Capture the cell that displays the provided text and extract its (X, Y) central coordinate. 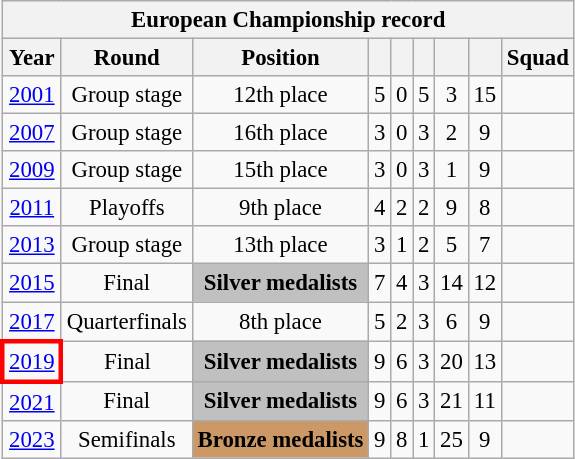
2001 (32, 95)
Squad (538, 58)
2007 (32, 133)
2009 (32, 170)
2017 (32, 322)
12th place (280, 95)
15 (484, 95)
13 (484, 362)
14 (452, 283)
20 (452, 362)
European Championship record (288, 20)
Semifinals (126, 439)
2011 (32, 208)
2019 (32, 362)
2023 (32, 439)
2015 (32, 283)
25 (452, 439)
Quarterfinals (126, 322)
2021 (32, 400)
Playoffs (126, 208)
15th place (280, 170)
11 (484, 400)
21 (452, 400)
Year (32, 58)
16th place (280, 133)
8th place (280, 322)
9th place (280, 208)
12 (484, 283)
Position (280, 58)
Round (126, 58)
Bronze medalists (280, 439)
13th place (280, 245)
2013 (32, 245)
